Scan for the cell matching the given text and deliver its [x, y] coordinate at center. 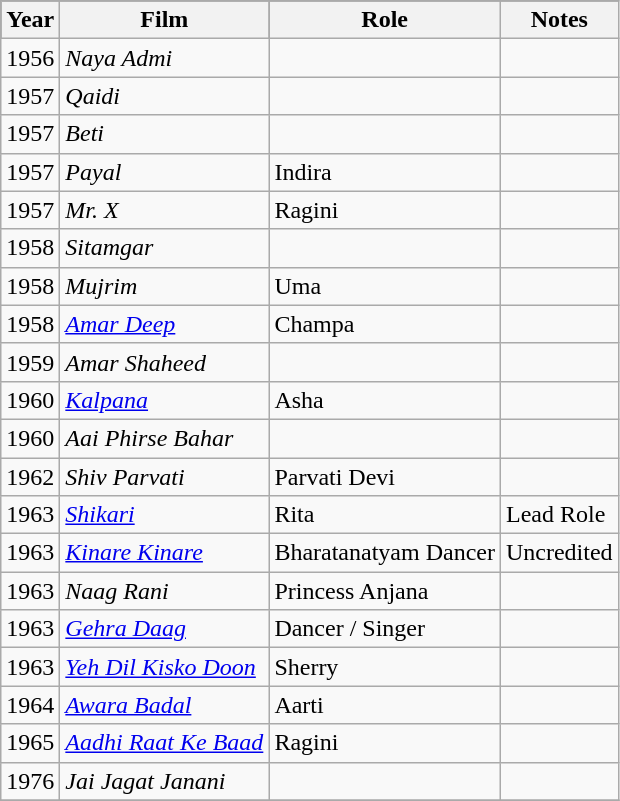
Amar Deep [164, 324]
Indira [385, 172]
1976 [30, 781]
Asha [385, 400]
Rita [385, 515]
Dancer / Singer [385, 629]
1964 [30, 705]
Notes [559, 20]
Lead Role [559, 515]
Bharatanatyam Dancer [385, 553]
Uma [385, 286]
Shikari [164, 515]
Role [385, 20]
Amar Shaheed [164, 362]
Payal [164, 172]
Uncredited [559, 553]
Jai Jagat Janani [164, 781]
Naag Rani [164, 591]
Aarti [385, 705]
Shiv Parvati [164, 477]
Sitamgar [164, 248]
Beti [164, 134]
Gehra Daag [164, 629]
Aadhi Raat Ke Baad [164, 743]
Mujrim [164, 286]
Champa [385, 324]
Naya Admi [164, 58]
Parvati Devi [385, 477]
Awara Badal [164, 705]
Kinare Kinare [164, 553]
Princess Anjana [385, 591]
1962 [30, 477]
Year [30, 20]
Aai Phirse Bahar [164, 438]
Sherry [385, 667]
Kalpana [164, 400]
Mr. X [164, 210]
1965 [30, 743]
1956 [30, 58]
1959 [30, 362]
Yeh Dil Kisko Doon [164, 667]
Qaidi [164, 96]
Film [164, 20]
